Return [X, Y] of the center of cell containing provided text 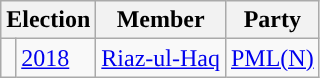
PML(N) [272, 58]
Election [48, 20]
Riaz-ul-Haq [161, 58]
Member [161, 20]
Party [272, 20]
2018 [56, 58]
